Output the [x, y] coordinate of the center of the cell containing the given text.  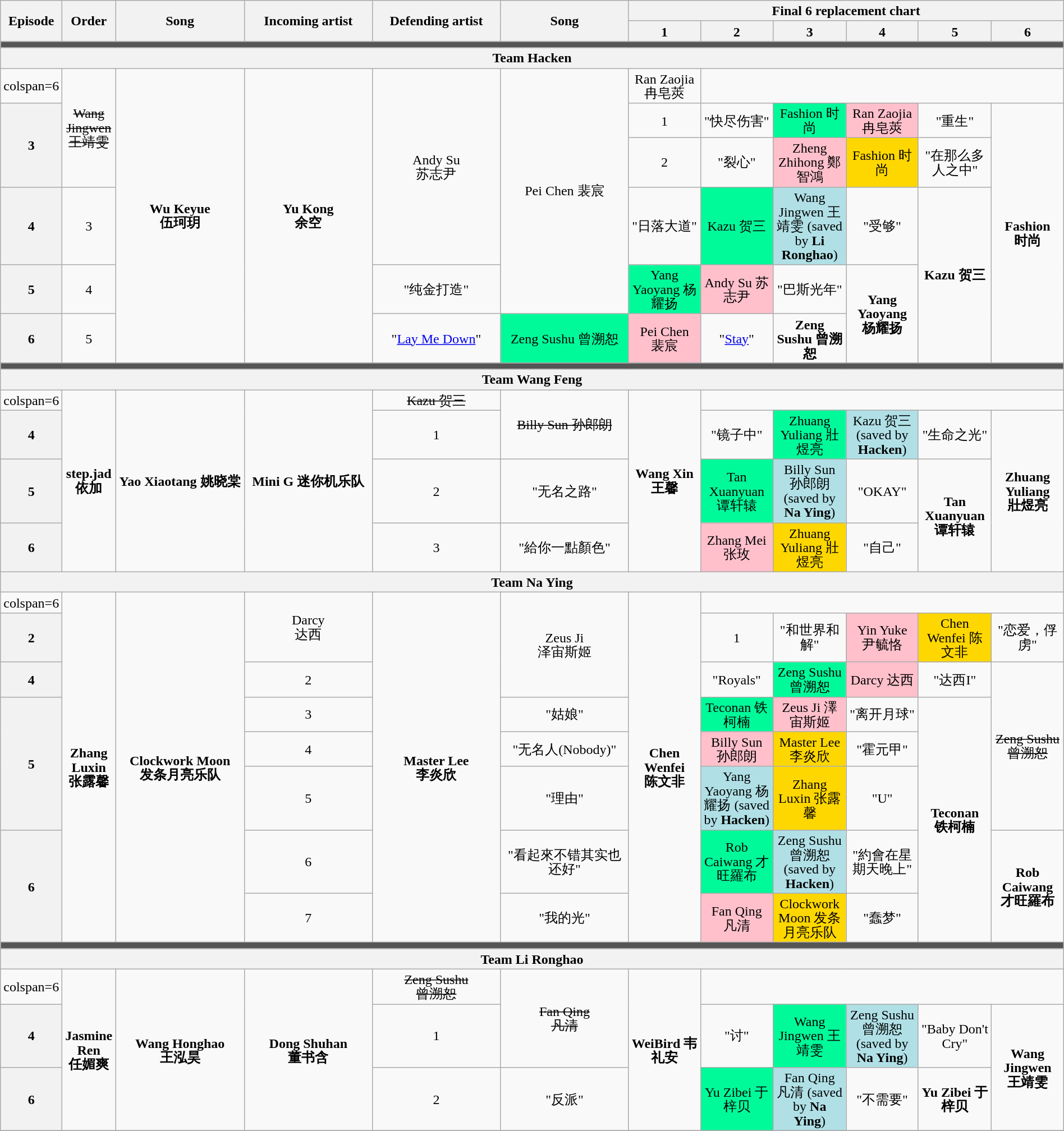
"反派" [565, 1100]
Final 6 replacement chart [846, 11]
Fan Qing凡清 [565, 1018]
"姑娘" [565, 714]
"自己" [882, 548]
Teconan铁柯楠 [955, 820]
"生命之光" [955, 435]
Yu Kong余空 [308, 215]
Chen Wenfei陈文非 [664, 767]
Tan Xuanyuan谭轩辕 [955, 516]
"Baby Don't Cry" [955, 1036]
7 [308, 918]
"U" [882, 798]
Andy Su苏志尹 [437, 167]
"巴斯光年" [809, 289]
Clockwork Moon 发条月亮乐队 [809, 918]
Tan Xuanyuan 谭轩辕 [736, 491]
Incoming artist [308, 21]
Billy Sun 孙郎朗 (saved by Na Ying) [809, 491]
Wang Xin 王馨 [664, 480]
step.jad 依加 [89, 480]
Zeng Sushu 曾溯恕 (saved by Hacken) [809, 862]
Darcy达西 [308, 627]
Clockwork Moon发条月亮乐队 [180, 767]
Andy Su 苏志尹 [736, 289]
"讨" [736, 1036]
Kazu 贺三 (saved by Hacken) [882, 435]
Dong Shuhan董书含 [308, 1050]
Yang Yaoyang 杨耀扬 (saved by Hacken) [736, 798]
Zeus Ji 澤宙斯姬 [809, 714]
"理由" [565, 798]
"Royals" [736, 679]
"达西I" [955, 679]
Wang Jingwen 王靖雯 (saved by Li Ronghao) [809, 226]
Jasmine Ren任媚爽 [89, 1050]
"在那么多人之中" [955, 163]
WeiBird 韦礼安 [664, 1050]
Fan Qing 凡清 (saved by Na Ying) [809, 1100]
"恋爱，俘虏" [1028, 637]
"无名人(Nobody)" [565, 749]
Zeus Ji泽宙斯姬 [565, 645]
"受够" [882, 226]
Master Lee李炎欣 [437, 767]
"霍元甲" [882, 749]
Zheng Zhihong 鄭智鴻 [809, 163]
"蠢梦" [882, 918]
"无名之路" [565, 491]
Fan Qing 凡清 [736, 918]
Team Na Ying [532, 582]
"我的光" [565, 918]
"纯金打造" [437, 289]
"約會在星期天晚上" [882, 862]
Mini G 迷你机乐队 [308, 480]
Zhang Luxin 张露馨 [809, 798]
Zhang Luxin张露馨 [89, 767]
Fashion时尚 [1028, 233]
Master Lee 李炎欣 [809, 749]
"給你一點顏色" [565, 548]
Darcy 达西 [882, 679]
"和世界和解" [809, 637]
Episode [31, 21]
"日落大道" [664, 226]
Chen Wenfei 陈文非 [955, 637]
"OKAY" [882, 491]
"快尽伤害" [736, 121]
Yao Xiaotang 姚晓棠 [180, 480]
"Lay Me Down" [437, 338]
Yin Yuke 尹毓恪 [882, 637]
Teconan 铁柯楠 [736, 714]
Zeng Sushu 曾溯恕 (saved by Na Ying) [882, 1036]
Defending artist [437, 21]
"重生" [955, 121]
"Stay" [736, 338]
"不需要" [882, 1100]
Team Wang Feng [532, 379]
Wu Keyue伍珂玥 [180, 215]
Wang Honghao王泓昊 [180, 1050]
"裂心" [736, 163]
Zhang Mei 张玫 [736, 548]
"看起來不错其实也还好" [565, 862]
Team Hacken [532, 58]
Team Li Ronghao [532, 959]
Order [89, 21]
"镜子中" [736, 435]
Zhuang Yuliang壯煜亮 [1028, 491]
"离开月球" [882, 714]
Wang Jingwen 王靖雯 [809, 1036]
